Return the [x, y] coordinate for the center point of the cell that contains the specified text.  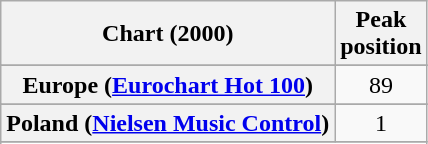
Chart (2000) [168, 34]
89 [381, 85]
Peakposition [381, 34]
Europe (Eurochart Hot 100) [168, 85]
1 [381, 123]
Poland (Nielsen Music Control) [168, 123]
